Scan for the cell matching the given text and deliver its [x, y] coordinate at center. 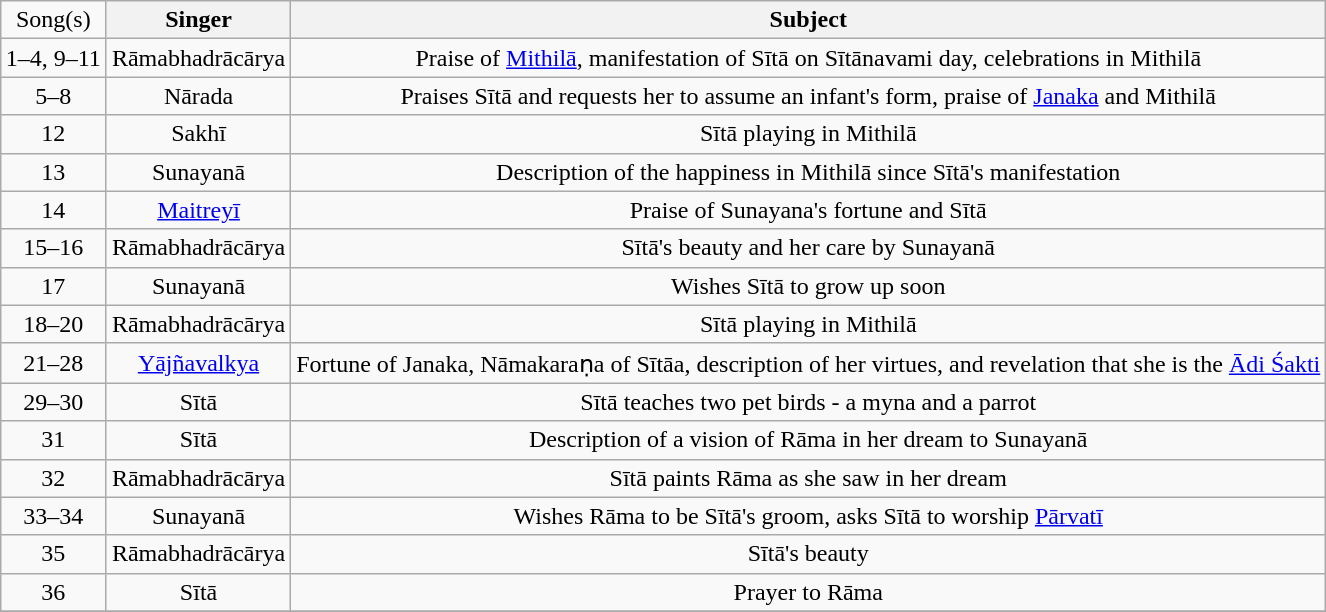
Praise of Sunayana's fortune and Sītā [808, 210]
21–28 [53, 363]
Song(s) [53, 20]
Sītā's beauty [808, 554]
Sītā paints Rāma as she saw in her dream [808, 478]
Sakhī [198, 134]
35 [53, 554]
Nārada [198, 96]
32 [53, 478]
18–20 [53, 324]
Sītā's beauty and her care by Sunayanā [808, 248]
5–8 [53, 96]
Maitreyī [198, 210]
Sītā teaches two pet birds - a myna and a parrot [808, 402]
1–4, 9–11 [53, 58]
Subject [808, 20]
29–30 [53, 402]
15–16 [53, 248]
17 [53, 286]
Wishes Rāma to be Sītā's groom, asks Sītā to worship Pārvatī [808, 516]
Singer [198, 20]
Wishes Sītā to grow up soon [808, 286]
31 [53, 440]
Fortune of Janaka, Nāmakaraṇa of Sītāa, description of her virtues, and revelation that she is the Ādi Śakti [808, 363]
Yājñavalkya [198, 363]
36 [53, 592]
Praises Sītā and requests her to assume an infant's form, praise of Janaka and Mithilā [808, 96]
14 [53, 210]
33–34 [53, 516]
Description of the happiness in Mithilā since Sītā's manifestation [808, 172]
Praise of Mithilā, manifestation of Sītā on Sītānavami day, celebrations in Mithilā [808, 58]
Description of a vision of Rāma in her dream to Sunayanā [808, 440]
13 [53, 172]
Prayer to Rāma [808, 592]
12 [53, 134]
